Scan for the cell matching the given text and deliver its (X, Y) coordinate at center. 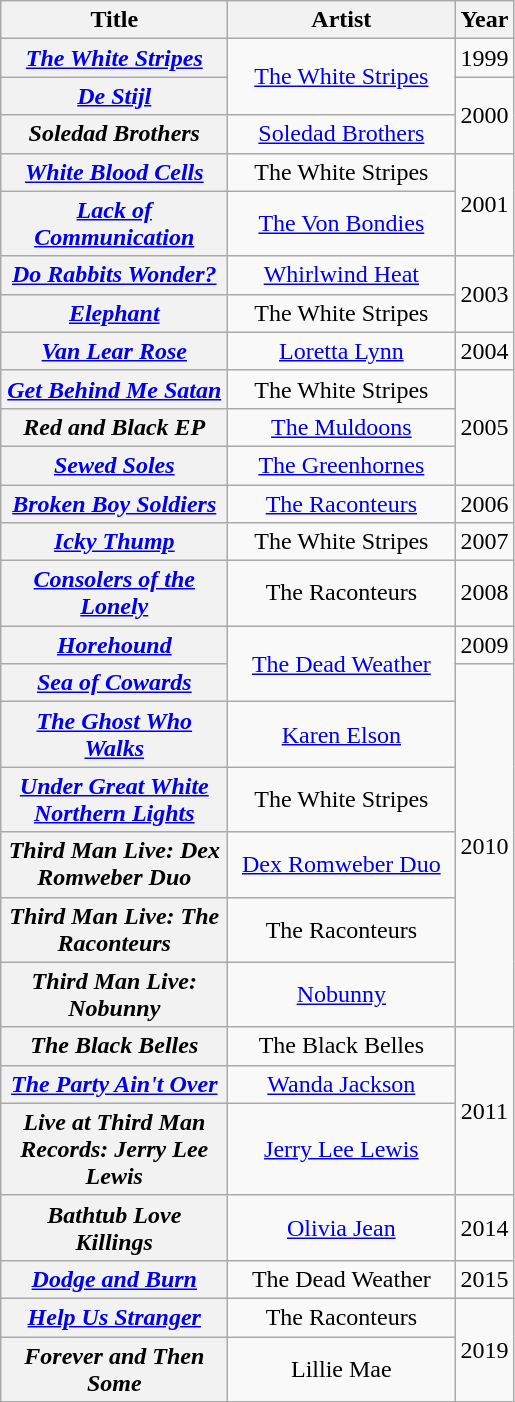
The Von Bondies (342, 224)
Jerry Lee Lewis (342, 1149)
2004 (484, 351)
Bathtub Love Killings (114, 1228)
Dodge and Burn (114, 1279)
The Muldoons (342, 427)
Icky Thump (114, 542)
Loretta Lynn (342, 351)
2015 (484, 1279)
Lack of Communication (114, 224)
Karen Elson (342, 734)
2011 (484, 1111)
Broken Boy Soldiers (114, 503)
2007 (484, 542)
Sea of Cowards (114, 683)
2019 (484, 1350)
Red and Black EP (114, 427)
The Greenhornes (342, 465)
Third Man Live: The Raconteurs (114, 930)
Sewed Soles (114, 465)
1999 (484, 58)
Third Man Live: Nobunny (114, 994)
Horehound (114, 645)
Consolers of the Lonely (114, 594)
Live at Third Man Records: Jerry Lee Lewis (114, 1149)
Title (114, 20)
Third Man Live: Dex Romweber Duo (114, 864)
2003 (484, 294)
2009 (484, 645)
Lillie Mae (342, 1368)
Olivia Jean (342, 1228)
Forever and Then Some (114, 1368)
Van Lear Rose (114, 351)
Help Us Stranger (114, 1317)
Nobunny (342, 994)
Elephant (114, 313)
The Ghost Who Walks (114, 734)
Year (484, 20)
2006 (484, 503)
2000 (484, 115)
De Stijl (114, 96)
2010 (484, 846)
2008 (484, 594)
Whirlwind Heat (342, 275)
2005 (484, 427)
Dex Romweber Duo (342, 864)
Do Rabbits Wonder? (114, 275)
Artist (342, 20)
White Blood Cells (114, 172)
Under Great White Northern Lights (114, 800)
2014 (484, 1228)
Wanda Jackson (342, 1084)
2001 (484, 204)
The Party Ain't Over (114, 1084)
Get Behind Me Satan (114, 389)
